Return the (X, Y) coordinate for the center point of the cell that contains the specified text.  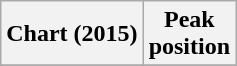
Chart (2015) (72, 34)
Peakposition (189, 34)
